Find where the given text appears and provide that cell's center as (X, Y) coordinate. 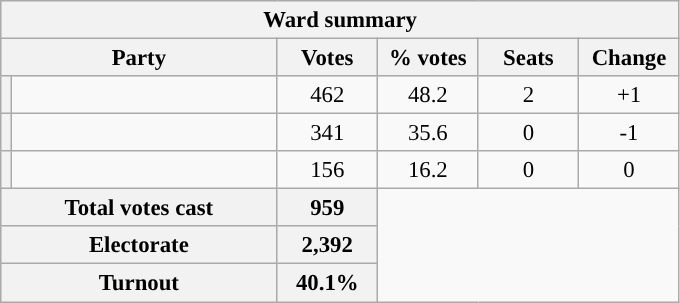
2,392 (328, 245)
Total votes cast (139, 208)
462 (328, 95)
Change (630, 58)
% votes (428, 58)
Ward summary (340, 20)
40.1% (328, 283)
48.2 (428, 95)
Votes (328, 58)
Electorate (139, 245)
156 (328, 170)
2 (528, 95)
+1 (630, 95)
-1 (630, 133)
Party (139, 58)
959 (328, 208)
Turnout (139, 283)
Seats (528, 58)
35.6 (428, 133)
341 (328, 133)
16.2 (428, 170)
